Find where the given text appears and provide that cell's center as (X, Y) coordinate. 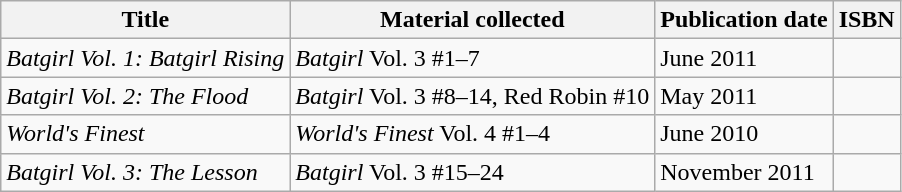
Publication date (744, 20)
June 2011 (744, 58)
May 2011 (744, 96)
Batgirl Vol. 1: Batgirl Rising (146, 58)
November 2011 (744, 172)
Title (146, 20)
World's Finest (146, 134)
ISBN (866, 20)
World's Finest Vol. 4 #1–4 (472, 134)
Batgirl Vol. 3 #8–14, Red Robin #10 (472, 96)
Batgirl Vol. 3 #1–7 (472, 58)
Batgirl Vol. 3: The Lesson (146, 172)
June 2010 (744, 134)
Material collected (472, 20)
Batgirl Vol. 2: The Flood (146, 96)
Batgirl Vol. 3 #15–24 (472, 172)
